Provide the (x, y) coordinate of the cell's center where the given text is located.  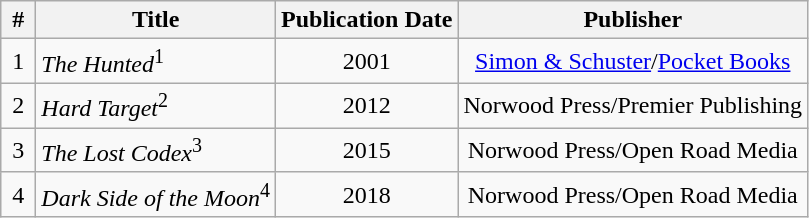
Simon & Schuster/Pocket Books (633, 62)
The Hunted1 (156, 62)
2012 (367, 106)
Title (156, 20)
Norwood Press/Premier Publishing (633, 106)
Publisher (633, 20)
Hard Target2 (156, 106)
3 (18, 150)
2001 (367, 62)
# (18, 20)
2 (18, 106)
Publication Date (367, 20)
Dark Side of the Moon4 (156, 194)
1 (18, 62)
4 (18, 194)
2018 (367, 194)
The Lost Codex3 (156, 150)
2015 (367, 150)
